Find where the given text appears and provide that cell's center as [x, y] coordinate. 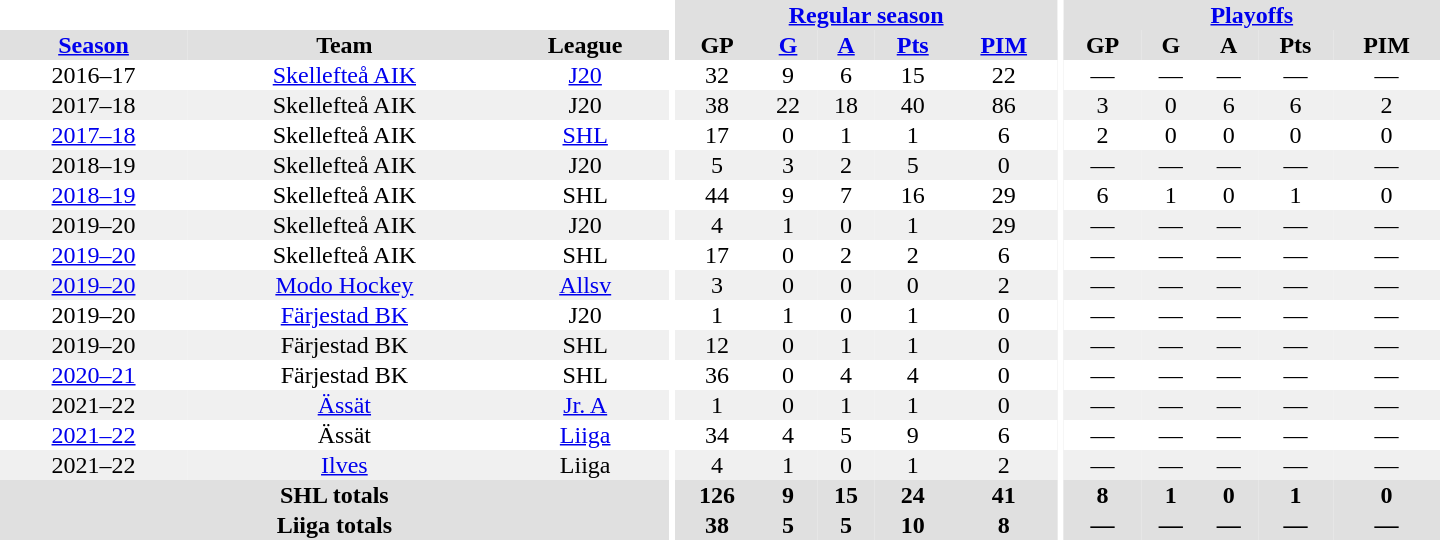
44 [717, 195]
126 [717, 495]
7 [846, 195]
32 [717, 75]
Allsv [586, 285]
36 [717, 375]
86 [1004, 105]
Season [94, 45]
SHL totals [334, 495]
12 [717, 345]
2016–17 [94, 75]
Ilves [344, 465]
2020–21 [94, 375]
Team [344, 45]
18 [846, 105]
Liiga totals [334, 525]
Jr. A [586, 405]
Modo Hockey [344, 285]
League [586, 45]
Playoffs [1252, 15]
40 [912, 105]
41 [1004, 495]
10 [912, 525]
16 [912, 195]
34 [717, 435]
Regular season [866, 15]
24 [912, 495]
